Return (X, Y) of the center of cell containing provided text 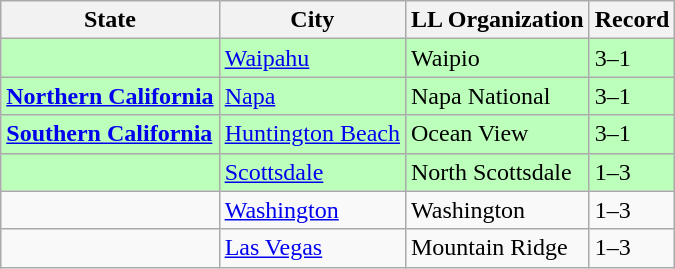
LL Organization (497, 20)
Las Vegas (312, 248)
Napa (312, 96)
Scottsdale (312, 172)
Southern California (110, 134)
Waipio (497, 58)
Napa National (497, 96)
Record (632, 20)
Ocean View (497, 134)
Mountain Ridge (497, 248)
North Scottsdale (497, 172)
Northern California (110, 96)
Huntington Beach (312, 134)
Waipahu (312, 58)
City (312, 20)
State (110, 20)
